Output the [x, y] coordinate of the center of the cell containing the given text.  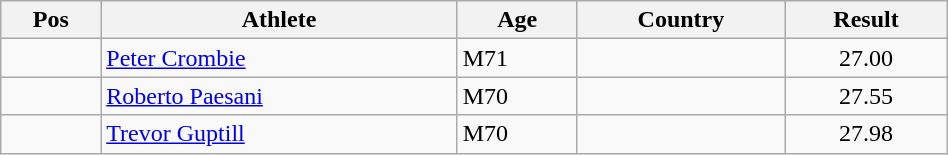
27.55 [866, 96]
27.00 [866, 58]
M71 [517, 58]
Country [681, 20]
Pos [51, 20]
27.98 [866, 134]
Result [866, 20]
Athlete [279, 20]
Trevor Guptill [279, 134]
Age [517, 20]
Peter Crombie [279, 58]
Roberto Paesani [279, 96]
